Capture the cell that displays the provided text and extract its (x, y) central coordinate. 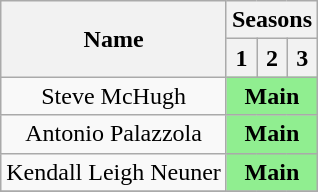
Antonio Palazzola (114, 134)
Steve McHugh (114, 96)
1 (241, 58)
2 (272, 58)
Kendall Leigh Neuner (114, 172)
Name (114, 39)
Seasons (272, 20)
3 (302, 58)
